From the cell containing the given text, extract its center point as (x, y) coordinate. 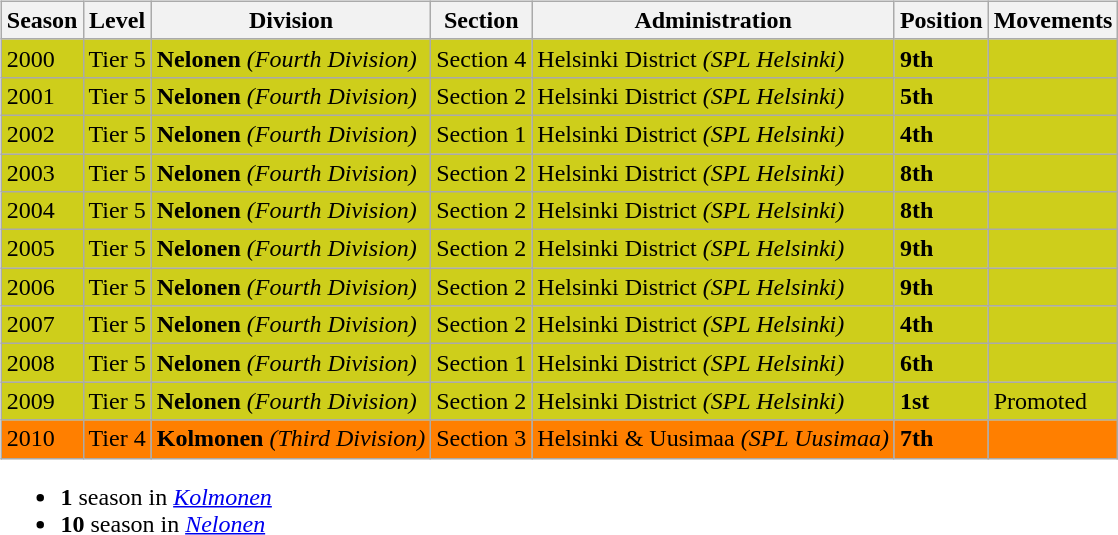
2008 (42, 363)
Helsinki & Uusimaa (SPL Uusimaa) (714, 439)
2010 (42, 439)
7th (941, 439)
Season (42, 20)
Position (941, 20)
6th (941, 363)
1st (941, 401)
Promoted (1053, 401)
Section 4 (482, 58)
2000 (42, 58)
Section 3 (482, 439)
2002 (42, 134)
Level (117, 20)
2006 (42, 287)
Division (291, 20)
Movements (1053, 20)
5th (941, 96)
Tier 4 (117, 439)
2001 (42, 96)
2004 (42, 211)
2009 (42, 401)
Administration (714, 20)
Kolmonen (Third Division) (291, 439)
2005 (42, 249)
2007 (42, 325)
2003 (42, 173)
Section (482, 20)
